Detect which cell encompasses the target text, then output its (X, Y) center coordinate. 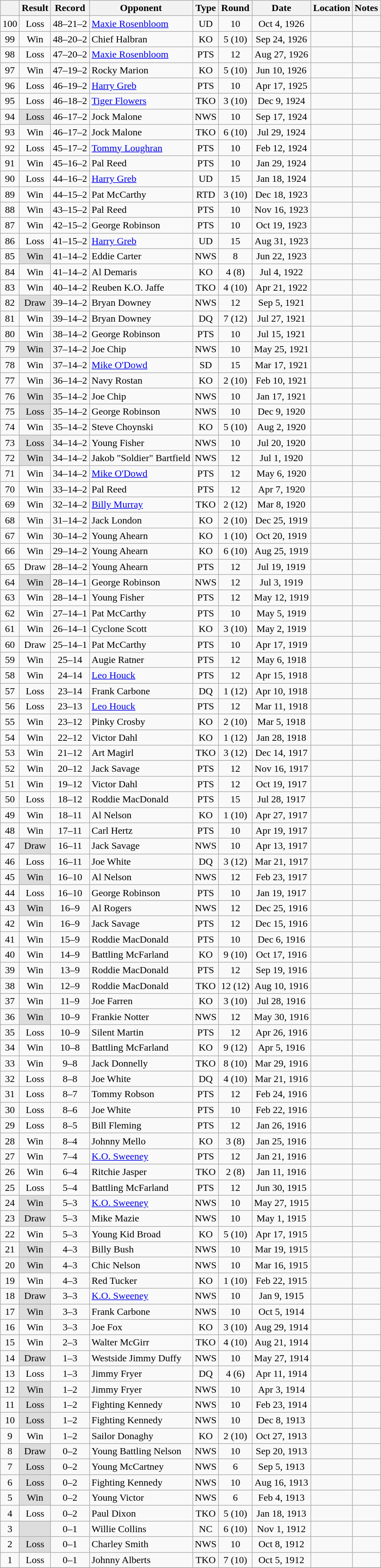
Jun 22, 1923 (281, 256)
8–5 (70, 1125)
Jan 17, 1921 (281, 396)
Mar 16, 1915 (281, 1265)
Dec 9, 1924 (281, 101)
80 (10, 334)
Mar 21, 1916 (281, 1079)
Art Magirl (141, 753)
Jan 9, 1915 (281, 1296)
19 (10, 1281)
Apr 19, 1917 (281, 830)
42–15–2 (70, 225)
Red Tucker (141, 1281)
47–19–2 (70, 70)
96 (10, 86)
78 (10, 365)
Young Victor (141, 1498)
Feb 22, 1916 (281, 1110)
90 (10, 179)
6–4 (70, 1172)
51 (10, 784)
Aug 31, 1923 (281, 241)
May 2, 1919 (281, 629)
40–14–2 (70, 287)
75 (10, 411)
Charley Smith (141, 1544)
28–14–2 (70, 567)
Apr 17, 1925 (281, 86)
Aug 16, 1913 (281, 1482)
Steve Choynski (141, 427)
8–7 (70, 1094)
41–15–2 (70, 241)
Joe Farren (141, 1001)
Apr 7, 1920 (281, 489)
8 (10) (236, 1063)
Oct 4, 1926 (281, 24)
8–8 (70, 1079)
45–16–2 (70, 163)
93 (10, 132)
43–15–2 (70, 210)
56 (10, 707)
81 (10, 318)
72 (10, 458)
May 6, 1920 (281, 474)
May 27, 1914 (281, 1358)
Eddie Carter (141, 256)
Oct 20, 1919 (281, 536)
Apr 27, 1917 (281, 815)
May 1, 1915 (281, 1219)
Oct 19, 1923 (281, 225)
99 (10, 39)
38 (10, 986)
84 (10, 272)
45 (10, 877)
Apr 3, 1914 (281, 1389)
9–8 (70, 1063)
25 (10, 1188)
Date (281, 8)
38–14–2 (70, 334)
Type (206, 8)
48–20–2 (70, 39)
Sep 5, 1921 (281, 303)
Sep 20, 1913 (281, 1451)
76 (10, 396)
49 (10, 815)
Jun 10, 1926 (281, 70)
Jan 28, 1918 (281, 738)
33–14–2 (70, 489)
52 (10, 769)
Record (70, 8)
Mar 21, 1917 (281, 861)
Mar 5, 1918 (281, 722)
18 (10, 1296)
35 (10, 1032)
Jan 29, 1924 (281, 163)
36–14–2 (70, 380)
Willie Collins (141, 1529)
Jan 25, 1916 (281, 1141)
91 (10, 163)
9 (10, 1435)
Dec 14, 1917 (281, 753)
Jul 1, 1920 (281, 458)
17–11 (70, 830)
69 (10, 505)
37 (10, 1001)
18–11 (70, 815)
24–14 (70, 675)
3 (8) (236, 1141)
1 (10, 1560)
Mike Mazie (141, 1219)
Jack Donnelly (141, 1063)
Dec 6, 1916 (281, 939)
Young McCartney (141, 1467)
Chief Halbran (141, 39)
Sep 24, 1926 (281, 39)
95 (10, 101)
Oct 8, 1912 (281, 1544)
Frankie Notter (141, 1017)
Feb 23, 1917 (281, 877)
73 (10, 442)
2 (8) (236, 1172)
Sailor Donaghy (141, 1435)
Mar 29, 1916 (281, 1063)
Oct 17, 1916 (281, 955)
12 (12) (236, 986)
7 (12) (236, 318)
RTD (206, 194)
Navy Rostan (141, 380)
Chic Nelson (141, 1265)
48 (10, 830)
33 (10, 1063)
30–14–2 (70, 536)
Silent Martin (141, 1032)
Dec 9, 1920 (281, 411)
89 (10, 194)
Sep 19, 1916 (281, 970)
28 (10, 1141)
Jan 18, 1913 (281, 1513)
Apr 17, 1919 (281, 644)
Jan 18, 1924 (281, 179)
22–12 (70, 738)
Jul 19, 1919 (281, 567)
83 (10, 287)
Aug 21, 1914 (281, 1343)
22 (10, 1234)
60 (10, 644)
23 (10, 1219)
SD (206, 365)
May 6, 1918 (281, 660)
39 (10, 970)
Jul 15, 1921 (281, 334)
Aug 29, 1914 (281, 1327)
31 (10, 1094)
Jul 28, 1917 (281, 799)
29–14–2 (70, 551)
13–9 (70, 970)
27 (10, 1156)
Feb 24, 1916 (281, 1094)
Carl Hertz (141, 830)
47 (10, 846)
64 (10, 582)
Al Rogers (141, 908)
Result (35, 8)
63 (10, 598)
94 (10, 117)
Notes (366, 8)
Nov 16, 1917 (281, 769)
Round (236, 8)
May 27, 1915 (281, 1203)
Jan 19, 1917 (281, 892)
62 (10, 613)
11–9 (70, 1001)
58 (10, 675)
42 (10, 923)
32–14–2 (70, 505)
May 12, 1919 (281, 598)
Cyclone Scott (141, 629)
48–21–2 (70, 24)
Mar 8, 1920 (281, 505)
50 (10, 799)
7–4 (70, 1156)
55 (10, 722)
14–9 (70, 955)
97 (10, 70)
32 (10, 1079)
7 (10) (236, 1560)
20–12 (70, 769)
92 (10, 148)
Apr 5, 1916 (281, 1048)
Jul 20, 1920 (281, 442)
65 (10, 567)
Oct 5, 1914 (281, 1312)
46–18–2 (70, 101)
4 (8) (236, 272)
44–16–2 (70, 179)
Apr 17, 1915 (281, 1234)
16 (10, 1327)
May 30, 1916 (281, 1017)
Rocky Marion (141, 70)
Young Battling Nelson (141, 1451)
7 (10, 1467)
May 5, 1919 (281, 613)
Aug 2, 1920 (281, 427)
Dec 25, 1916 (281, 908)
98 (10, 55)
Aug 25, 1919 (281, 551)
44 (10, 892)
67 (10, 536)
19–12 (70, 784)
82 (10, 303)
Jul 29, 1924 (281, 132)
Apr 15, 1918 (281, 675)
Paul Dixon (141, 1513)
46–19–2 (70, 86)
Location (332, 8)
26–14–1 (70, 629)
Jakob "Soldier" Bartfield (141, 458)
61 (10, 629)
Pinky Crosby (141, 722)
5 (10, 1498)
79 (10, 349)
5–4 (70, 1188)
Jul 28, 1916 (281, 1001)
Jan 21, 1916 (281, 1156)
40 (10, 955)
Joe Fox (141, 1327)
2–3 (70, 1343)
66 (10, 551)
Apr 10, 1918 (281, 691)
4 (6) (236, 1374)
14 (10, 1358)
Feb 23, 1914 (281, 1405)
23–13 (70, 707)
59 (10, 660)
13 (10, 1374)
17 (10, 1312)
100 (10, 24)
Dec 25, 1919 (281, 520)
34 (10, 1048)
8–6 (70, 1110)
Jan 26, 1916 (281, 1125)
25–14 (70, 660)
Oct 27, 1913 (281, 1435)
Nov 16, 1923 (281, 210)
Mar 19, 1915 (281, 1250)
74 (10, 427)
53 (10, 753)
47–20–2 (70, 55)
54 (10, 738)
29 (10, 1125)
Al Demaris (141, 272)
Mar 17, 1921 (281, 365)
Tiger Flowers (141, 101)
Feb 12, 1924 (281, 148)
Tommy Robson (141, 1094)
21–12 (70, 753)
Aug 10, 1916 (281, 986)
Ritchie Jasper (141, 1172)
57 (10, 691)
Tommy Loughran (141, 148)
Jul 27, 1921 (281, 318)
Walter McGirr (141, 1343)
45–17–2 (70, 148)
77 (10, 380)
Dec 18, 1923 (281, 194)
Nov 1, 1912 (281, 1529)
Young Kid Broad (141, 1234)
24 (10, 1203)
25–14–1 (70, 644)
Westside Jimmy Duffy (141, 1358)
15–9 (70, 939)
May 25, 1921 (281, 349)
41 (10, 939)
Jan 11, 1916 (281, 1172)
4 (10, 1513)
11 (10, 1405)
Dec 15, 1916 (281, 923)
36 (10, 1017)
Feb 4, 1913 (281, 1498)
23–14 (70, 691)
Oct 5, 1912 (281, 1560)
Billy Murray (141, 505)
Jun 30, 1915 (281, 1188)
Johnny Alberts (141, 1560)
23–12 (70, 722)
2 (10, 1544)
Feb 10, 1921 (281, 380)
68 (10, 520)
44–15–2 (70, 194)
18–12 (70, 799)
Bill Fleming (141, 1125)
Apr 21, 1922 (281, 287)
3 (10, 1529)
Apr 26, 1916 (281, 1032)
Apr 11, 1914 (281, 1374)
86 (10, 241)
Opponent (141, 8)
Augie Ratner (141, 660)
Jul 4, 1922 (281, 272)
31–14–2 (70, 520)
Johnny Mello (141, 1141)
9 (12) (236, 1048)
Reuben K.O. Jaffe (141, 287)
8–4 (70, 1141)
30 (10, 1110)
Feb 22, 1915 (281, 1281)
20 (10, 1265)
43 (10, 908)
9 (10) (236, 955)
Jul 3, 1919 (281, 582)
Sep 17, 1924 (281, 117)
Apr 13, 1917 (281, 846)
12–9 (70, 986)
Dec 8, 1913 (281, 1420)
10–8 (70, 1048)
87 (10, 225)
46 (10, 861)
70 (10, 489)
Billy Bush (141, 1250)
21 (10, 1250)
Sep 5, 1913 (281, 1467)
Mar 11, 1918 (281, 707)
88 (10, 210)
NC (206, 1529)
71 (10, 474)
27–14–1 (70, 613)
26 (10, 1172)
2 (12) (236, 505)
85 (10, 256)
Jack London (141, 520)
Oct 19, 1917 (281, 784)
Aug 27, 1926 (281, 55)
